Scan for the cell matching the given text and deliver its (x, y) coordinate at center. 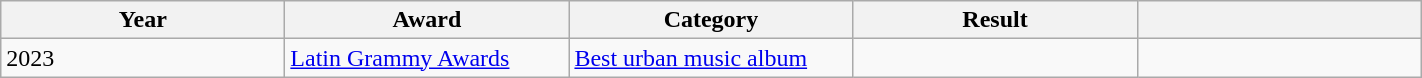
2023 (143, 58)
Best urban music album (711, 58)
Result (995, 20)
Year (143, 20)
Latin Grammy Awards (427, 58)
Award (427, 20)
Category (711, 20)
